Return the [x, y] coordinate for the center point of the cell that contains the specified text.  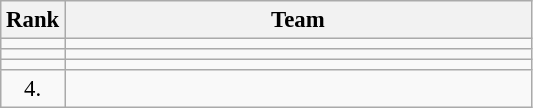
4. [33, 89]
Rank [33, 20]
Team [298, 20]
